Find where the given text appears and provide that cell's center as (x, y) coordinate. 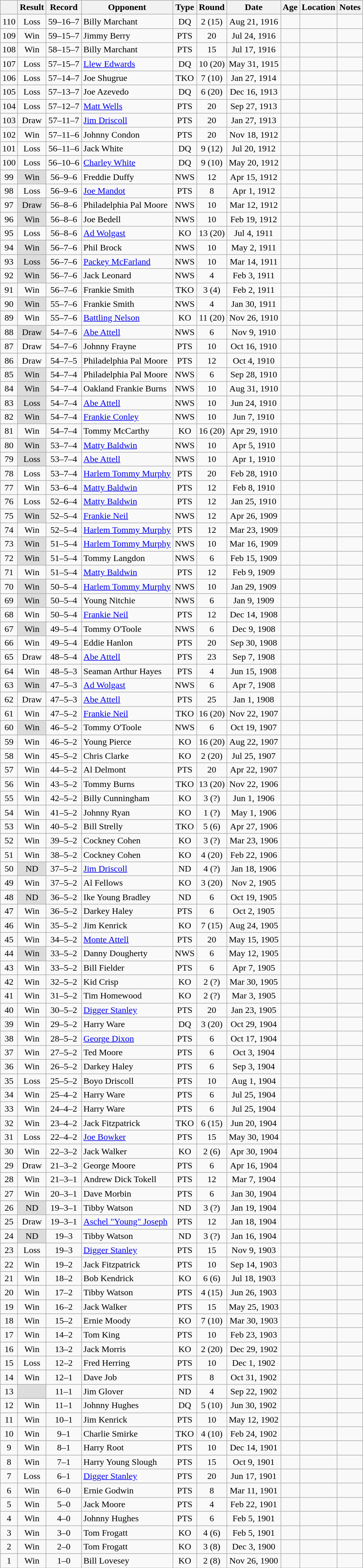
Joe Mandot (127, 191)
2 (9, 1547)
Frankie Conley (127, 417)
Dec 14, 1901 (254, 1448)
Bob Kendrick (127, 1278)
Dec 29, 1902 (254, 1349)
Oct 2, 1905 (254, 911)
Sep 30, 1908 (254, 643)
23–4–2 (64, 1123)
Jack Morris (127, 1349)
Young Nitchie (127, 600)
Ernie Godwin (127, 1490)
Chris Clarke (127, 756)
76 (9, 502)
26 (9, 1208)
36 (9, 1066)
Seaman Arthur Hayes (127, 671)
Jun 20, 1904 (254, 1123)
Dec 16, 1913 (254, 92)
25–5–2 (64, 1081)
27–5–2 (64, 1052)
101 (9, 148)
59 (9, 742)
6 (15) (212, 1123)
Jun 1, 1906 (254, 798)
10 (20) (212, 64)
43–5–2 (64, 784)
105 (9, 92)
69 (9, 600)
11 (9, 1420)
3 (8) (212, 1547)
22 (9, 1264)
57–13–7 (64, 92)
99 (9, 177)
32–5–2 (64, 982)
91 (9, 290)
Jack White (127, 148)
78 (9, 473)
Tommy Burns (127, 784)
Aug 31, 1910 (254, 388)
Mar 3, 1905 (254, 996)
40–5–2 (64, 826)
Apr 30, 1904 (254, 1151)
Dec 14, 1908 (254, 614)
Kid Crisp (127, 982)
67 (9, 629)
12–1 (64, 1377)
Al Fellows (127, 883)
Nov 9, 1910 (254, 332)
Nov 26, 1910 (254, 318)
Feb 3, 1911 (254, 276)
May 2, 1911 (254, 247)
47–5–2 (64, 714)
Harry Young Slough (127, 1462)
Mar 23, 1909 (254, 530)
34 (9, 1095)
58–15–7 (64, 50)
Dave Morbin (127, 1194)
16 (9, 1349)
25–4–2 (64, 1095)
Apr 26, 1909 (254, 516)
33 (9, 1109)
3 (9, 1533)
May 12, 1902 (254, 1420)
66 (9, 643)
Johnny Condon (127, 134)
Feb 22, 1901 (254, 1504)
102 (9, 134)
40 (9, 1010)
5 (6) (212, 826)
61 (9, 714)
Oct 4, 1910 (254, 360)
77 (9, 488)
74 (9, 530)
10–1 (64, 1420)
100 (9, 163)
Jul 18, 1903 (254, 1278)
Jan 27, 1914 (254, 78)
34–5–2 (64, 939)
1 (9, 1561)
51 (9, 854)
32 (9, 1123)
Feb 22, 1906 (254, 854)
Joe Azevedo (127, 92)
20–3–1 (64, 1194)
19–2 (64, 1264)
57–11–7 (64, 120)
16–2 (64, 1306)
Fred Herring (127, 1363)
56–10–6 (64, 163)
107 (9, 64)
21–3–1 (64, 1180)
108 (9, 50)
Freddie Duffy (127, 177)
Sep 14, 1903 (254, 1264)
Age (290, 7)
Llew Edwards (127, 64)
47 (9, 911)
31–5–2 (64, 996)
Oct 3, 1904 (254, 1052)
Apr 15, 1912 (254, 177)
71 (9, 572)
37 (9, 1052)
Ted Moore (127, 1052)
24 (9, 1236)
57–11–6 (64, 134)
Bill Strelly (127, 826)
Apr 27, 1906 (254, 826)
Battling Nelson (127, 318)
Billy Cunningham (127, 798)
Jun 26, 1903 (254, 1292)
Joe Shugrue (127, 78)
Phil Brock (127, 247)
104 (9, 106)
42–5–2 (64, 798)
3 (4) (212, 290)
4–0 (64, 1518)
Feb 24, 1902 (254, 1434)
2–0 (64, 1547)
4 (15) (212, 1292)
Jack Moore (127, 1504)
Feb 8, 1910 (254, 488)
Sep 22, 1902 (254, 1391)
27 (9, 1194)
Aschel "Young" Joseph (127, 1222)
38 (9, 1038)
80 (9, 445)
Jan 1, 1908 (254, 699)
39 (9, 1024)
Bill Fielder (127, 968)
110 (9, 22)
Matt Wells (127, 106)
60 (9, 728)
Johnny Frayne (127, 346)
50 (9, 869)
84 (9, 388)
9–1 (64, 1434)
83 (9, 403)
7 (9, 1476)
Aug 21, 1916 (254, 22)
Mar 23, 1906 (254, 840)
Jul 20, 1912 (254, 148)
39–5–2 (64, 840)
Jan 23, 1905 (254, 1010)
30–5–2 (64, 1010)
George Dixon (127, 1038)
Jan 27, 1913 (254, 120)
Mar 14, 1911 (254, 262)
Ernie Moody (127, 1321)
72 (9, 558)
Jun 15, 1908 (254, 671)
5 (10) (212, 1405)
Jun 30, 1902 (254, 1405)
59–16–7 (64, 22)
54–7–5 (64, 360)
44–5–2 (64, 770)
53 (9, 826)
22–3–2 (64, 1151)
57–12–7 (64, 106)
48–5–4 (64, 657)
35 (9, 1081)
7–1 (64, 1462)
109 (9, 36)
106 (9, 78)
Aug 24, 1905 (254, 925)
Feb 2, 1911 (254, 290)
Apr 22, 1907 (254, 770)
May 25, 1903 (254, 1306)
Joe Bedell (127, 219)
48 (9, 897)
Sep 3, 1904 (254, 1066)
90 (9, 304)
Jan 19, 1904 (254, 1208)
64 (9, 671)
29–5–2 (64, 1024)
44 (9, 954)
Nov 2, 1905 (254, 883)
Mar 7, 1904 (254, 1180)
Jan 9, 1909 (254, 600)
Aug 1, 1904 (254, 1081)
Oct 17, 1904 (254, 1038)
41–5–2 (64, 812)
Apr 5, 1910 (254, 445)
2 (6) (212, 1151)
Oct 19, 1905 (254, 897)
96 (9, 219)
62 (9, 699)
Jul 4, 1911 (254, 233)
May 20, 1912 (254, 163)
Location (318, 7)
9 (12) (212, 148)
31 (9, 1137)
79 (9, 459)
53–6–4 (64, 488)
21–3–2 (64, 1165)
22–4–2 (64, 1137)
7 (15) (212, 925)
Mar 11, 1901 (254, 1490)
48–5–3 (64, 671)
Oct 19, 1907 (254, 728)
21 (9, 1278)
24–4–2 (64, 1109)
Oct 16, 1910 (254, 346)
Result (32, 7)
6 (6) (212, 1278)
Nov 22, 1907 (254, 714)
Dec 9, 1908 (254, 629)
85 (9, 374)
Feb 23, 1903 (254, 1335)
Mar 12, 1912 (254, 205)
52 (9, 840)
17–2 (64, 1292)
52–6–4 (64, 502)
49 (9, 883)
Dave Job (127, 1377)
88 (9, 332)
Apr 29, 1910 (254, 431)
92 (9, 276)
70 (9, 586)
28 (9, 1180)
41 (9, 996)
Tommy McCarthy (127, 431)
2 (15) (212, 22)
Dec 3, 1900 (254, 1547)
Jan 18, 1904 (254, 1222)
May 30, 1904 (254, 1137)
Monte Attell (127, 939)
Boyo Driscoll (127, 1081)
94 (9, 247)
17 (9, 1335)
2 (8) (212, 1561)
May 15, 1905 (254, 939)
May 31, 1915 (254, 64)
Sep 28, 1910 (254, 374)
68 (9, 614)
4 (10) (212, 1434)
97 (9, 205)
6–0 (64, 1490)
55 (9, 798)
Jun 17, 1901 (254, 1476)
38–5–2 (64, 854)
Nov 9, 1903 (254, 1250)
Oct 9, 1901 (254, 1462)
4 (20) (212, 854)
Sep 27, 1913 (254, 106)
Mar 30, 1903 (254, 1321)
42 (9, 982)
Apr 7, 1908 (254, 685)
13–2 (64, 1349)
May 12, 1905 (254, 954)
11 (20) (212, 318)
Notes (350, 7)
Type (185, 7)
12–2 (64, 1363)
18 (9, 1321)
Harry Root (127, 1448)
103 (9, 120)
Apr 7, 1905 (254, 968)
Ike Young Bradley (127, 897)
Jul 25, 1907 (254, 756)
87 (9, 346)
George Moore (127, 1165)
5 (9, 1504)
19 (9, 1306)
95 (9, 233)
6 (20) (212, 92)
26–5–2 (64, 1066)
Apr 1, 1910 (254, 459)
Feb 15, 1909 (254, 558)
Dec 1, 1902 (254, 1363)
Mar 16, 1909 (254, 544)
Feb 9, 1909 (254, 572)
15–2 (64, 1321)
Jan 25, 1910 (254, 502)
73 (9, 544)
Jan 30, 1904 (254, 1194)
18–2 (64, 1278)
56 (9, 784)
Opponent (127, 7)
Danny Dougherty (127, 954)
Tom King (127, 1335)
Feb 28, 1910 (254, 473)
Packey McFarland (127, 262)
98 (9, 191)
Nov 26, 1900 (254, 1561)
75 (9, 516)
Record (64, 7)
Round (212, 7)
46 (9, 925)
Joe Bowker (127, 1137)
29 (9, 1165)
1 (?) (212, 812)
63 (9, 685)
Tim Homewood (127, 996)
Jul 17, 1916 (254, 50)
58 (9, 756)
Tommy Langdon (127, 558)
45 (9, 939)
Apr 1, 1912 (254, 191)
Charley White (127, 163)
6–1 (64, 1476)
8–1 (64, 1448)
Jim Glover (127, 1391)
35–5–2 (64, 925)
Jan 30, 1911 (254, 304)
30 (9, 1151)
4 (?) (212, 869)
Charlie Smirke (127, 1434)
57–15–7 (64, 64)
14 (9, 1377)
Jan 18, 1906 (254, 869)
Jack Leonard (127, 276)
9 (10) (212, 163)
54 (9, 812)
Aug 22, 1907 (254, 742)
Jan 29, 1909 (254, 586)
81 (9, 431)
Nov 22, 1906 (254, 784)
9 (9, 1448)
82 (9, 417)
Jan 16, 1904 (254, 1236)
Oakland Frankie Burns (127, 388)
Andrew Dick Tokell (127, 1180)
57 (9, 770)
Apr 16, 1904 (254, 1165)
57–14–7 (64, 78)
86 (9, 360)
3–0 (64, 1533)
Jun 24, 1910 (254, 403)
43 (9, 968)
Jun 7, 1910 (254, 417)
89 (9, 318)
1–0 (64, 1561)
Jimmy Berry (127, 36)
Al Delmont (127, 770)
Mar 30, 1905 (254, 982)
59–15–7 (64, 36)
May 1, 1906 (254, 812)
14–2 (64, 1335)
Jul 24, 1916 (254, 36)
Oct 29, 1904 (254, 1024)
Sep 7, 1908 (254, 657)
Johnny Ryan (127, 812)
Eddie Hanlon (127, 643)
5–0 (64, 1504)
Date (254, 7)
4 (6) (212, 1533)
Oct 31, 1902 (254, 1377)
65 (9, 657)
28–5–2 (64, 1038)
56–11–6 (64, 148)
93 (9, 262)
13 (9, 1391)
Bill Lovesey (127, 1561)
45–5–2 (64, 756)
Feb 19, 1912 (254, 219)
Nov 18, 1912 (254, 134)
Young Pierce (127, 742)
